From the cell containing the given text, extract its center point as [X, Y] coordinate. 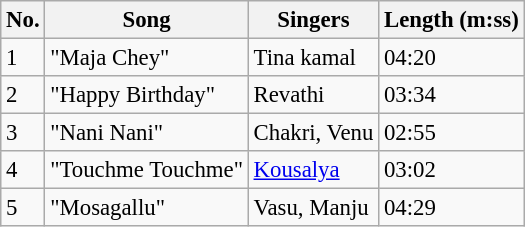
04:29 [452, 208]
Singers [313, 20]
"Mosagallu" [146, 208]
No. [23, 20]
"Nani Nani" [146, 133]
3 [23, 133]
Vasu, Manju [313, 208]
Song [146, 20]
Revathi [313, 95]
Length (m:ss) [452, 20]
02:55 [452, 133]
"Happy Birthday" [146, 95]
03:02 [452, 170]
"Touchme Touchme" [146, 170]
2 [23, 95]
5 [23, 208]
Kousalya [313, 170]
04:20 [452, 58]
4 [23, 170]
Chakri, Venu [313, 133]
03:34 [452, 95]
Tina kamal [313, 58]
1 [23, 58]
"Maja Chey" [146, 58]
